Pinpoint the cell where the given text exists, returning its (X, Y) midpoint coordinate. 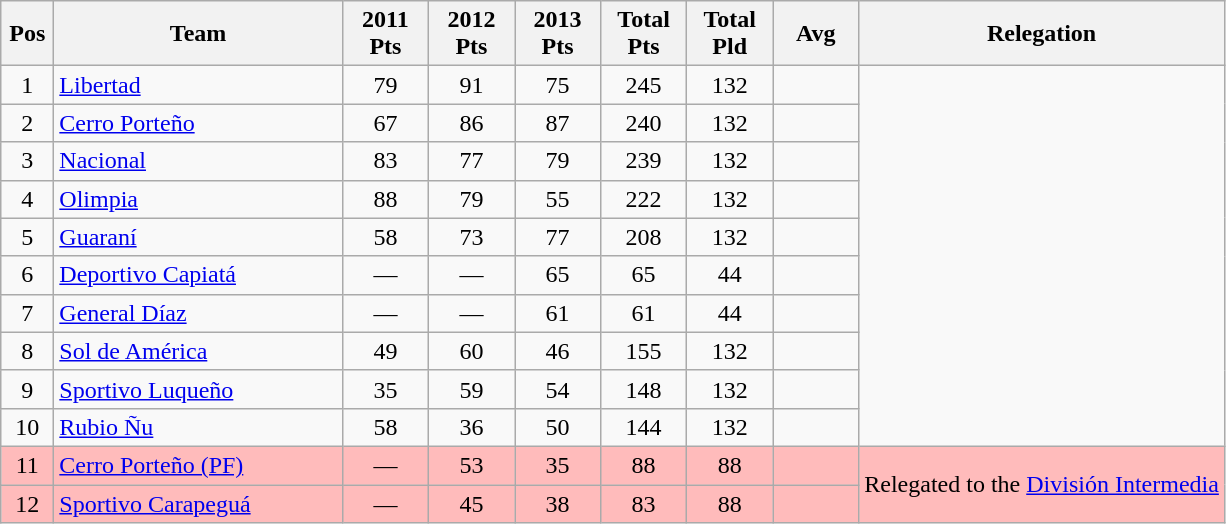
Relegated to the División Intermedia (1042, 484)
Libertad (198, 85)
Nacional (198, 161)
Cerro Porteño (PF) (198, 465)
8 (28, 351)
245 (644, 85)
2012Pts (471, 34)
73 (471, 237)
87 (557, 123)
54 (557, 389)
53 (471, 465)
Pos (28, 34)
144 (644, 427)
6 (28, 275)
2011Pts (385, 34)
239 (644, 161)
60 (471, 351)
91 (471, 85)
Guaraní (198, 237)
General Díaz (198, 313)
TotalPld (730, 34)
11 (28, 465)
Deportivo Capiatá (198, 275)
3 (28, 161)
148 (644, 389)
38 (557, 503)
Relegation (1042, 34)
Sportivo Carapeguá (198, 503)
Sol de América (198, 351)
Sportivo Luqueño (198, 389)
67 (385, 123)
10 (28, 427)
208 (644, 237)
Olimpia (198, 199)
55 (557, 199)
36 (471, 427)
Avg (816, 34)
222 (644, 199)
1 (28, 85)
75 (557, 85)
Cerro Porteño (198, 123)
49 (385, 351)
TotalPts (644, 34)
86 (471, 123)
59 (471, 389)
2013Pts (557, 34)
9 (28, 389)
50 (557, 427)
5 (28, 237)
2 (28, 123)
Rubio Ñu (198, 427)
7 (28, 313)
4 (28, 199)
Team (198, 34)
155 (644, 351)
240 (644, 123)
45 (471, 503)
46 (557, 351)
12 (28, 503)
